Capture the cell that displays the provided text and extract its [X, Y] central coordinate. 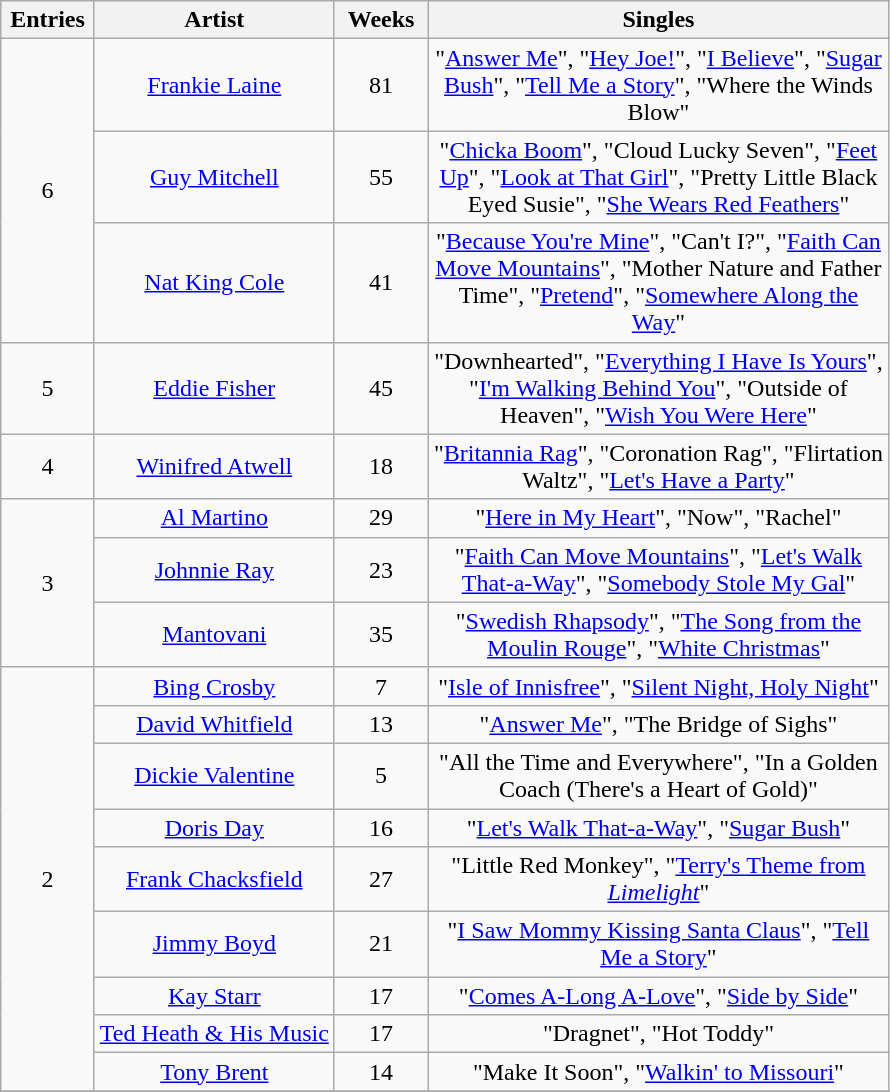
7 [381, 686]
"Downhearted", "Everything I Have Is Yours", "I'm Walking Behind You", "Outside of Heaven", "Wish You Were Here" [658, 388]
"Dragnet", "Hot Toddy" [658, 1034]
Frankie Laine [214, 85]
55 [381, 177]
45 [381, 388]
Entries [48, 20]
Al Martino [214, 518]
Eddie Fisher [214, 388]
"Answer Me", "Hey Joe!", "I Believe", "Sugar Bush", "Tell Me a Story", "Where the Winds Blow" [658, 85]
Jimmy Boyd [214, 944]
"Because You're Mine", "Can't I?", "Faith Can Move Mountains", "Mother Nature and Father Time", "Pretend", "Somewhere Along the Way" [658, 282]
81 [381, 85]
Doris Day [214, 827]
23 [381, 570]
6 [48, 190]
"Swedish Rhapsody", "The Song from the Moulin Rouge", "White Christmas" [658, 634]
14 [381, 1072]
Ted Heath & His Music [214, 1034]
27 [381, 880]
"Isle of Innisfree", "Silent Night, Holy Night" [658, 686]
4 [48, 466]
29 [381, 518]
"Comes A-Long A-Love", "Side by Side" [658, 996]
Tony Brent [214, 1072]
Dickie Valentine [214, 776]
2 [48, 879]
Mantovani [214, 634]
16 [381, 827]
3 [48, 583]
"Here in My Heart", "Now", "Rachel" [658, 518]
"Faith Can Move Mountains", "Let's Walk That-a-Way", "Somebody Stole My Gal" [658, 570]
35 [381, 634]
Weeks [381, 20]
Kay Starr [214, 996]
"Let's Walk That-a-Way", "Sugar Bush" [658, 827]
Frank Chacksfield [214, 880]
"Little Red Monkey", "Terry's Theme from Limelight" [658, 880]
Guy Mitchell [214, 177]
Artist [214, 20]
18 [381, 466]
Johnnie Ray [214, 570]
Bing Crosby [214, 686]
13 [381, 724]
"I Saw Mommy Kissing Santa Claus", "Tell Me a Story" [658, 944]
Singles [658, 20]
"All the Time and Everywhere", "In a Golden Coach (There's a Heart of Gold)" [658, 776]
"Answer Me", "The Bridge of Sighs" [658, 724]
Nat King Cole [214, 282]
David Whitfield [214, 724]
"Make It Soon", "Walkin' to Missouri" [658, 1072]
"Chicka Boom", "Cloud Lucky Seven", "Feet Up", "Look at That Girl", "Pretty Little Black Eyed Susie", "She Wears Red Feathers" [658, 177]
41 [381, 282]
Winifred Atwell [214, 466]
21 [381, 944]
"Britannia Rag", "Coronation Rag", "Flirtation Waltz", "Let's Have a Party" [658, 466]
